For the text-containing cell, return its midpoint in [X, Y] coordinate format. 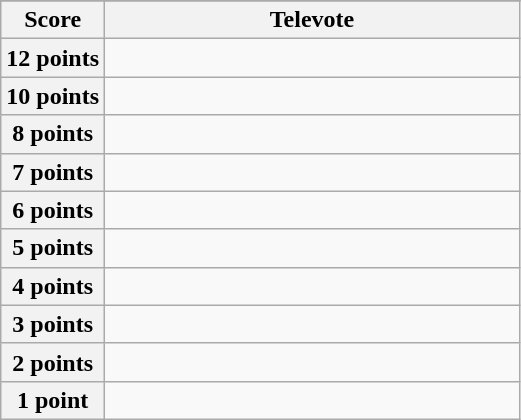
7 points [53, 172]
4 points [53, 286]
Score [53, 20]
6 points [53, 210]
12 points [53, 58]
8 points [53, 134]
2 points [53, 362]
1 point [53, 400]
3 points [53, 324]
Televote [312, 20]
5 points [53, 248]
10 points [53, 96]
